Pinpoint the cell where the given text exists, returning its (x, y) midpoint coordinate. 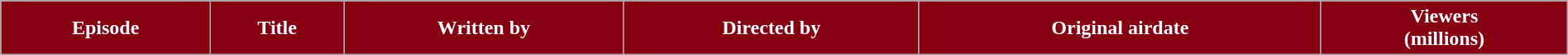
Title (278, 28)
Directed by (771, 28)
Viewers(millions) (1444, 28)
Episode (106, 28)
Original airdate (1120, 28)
Written by (485, 28)
